From the cell containing the given text, extract its center point as [x, y] coordinate. 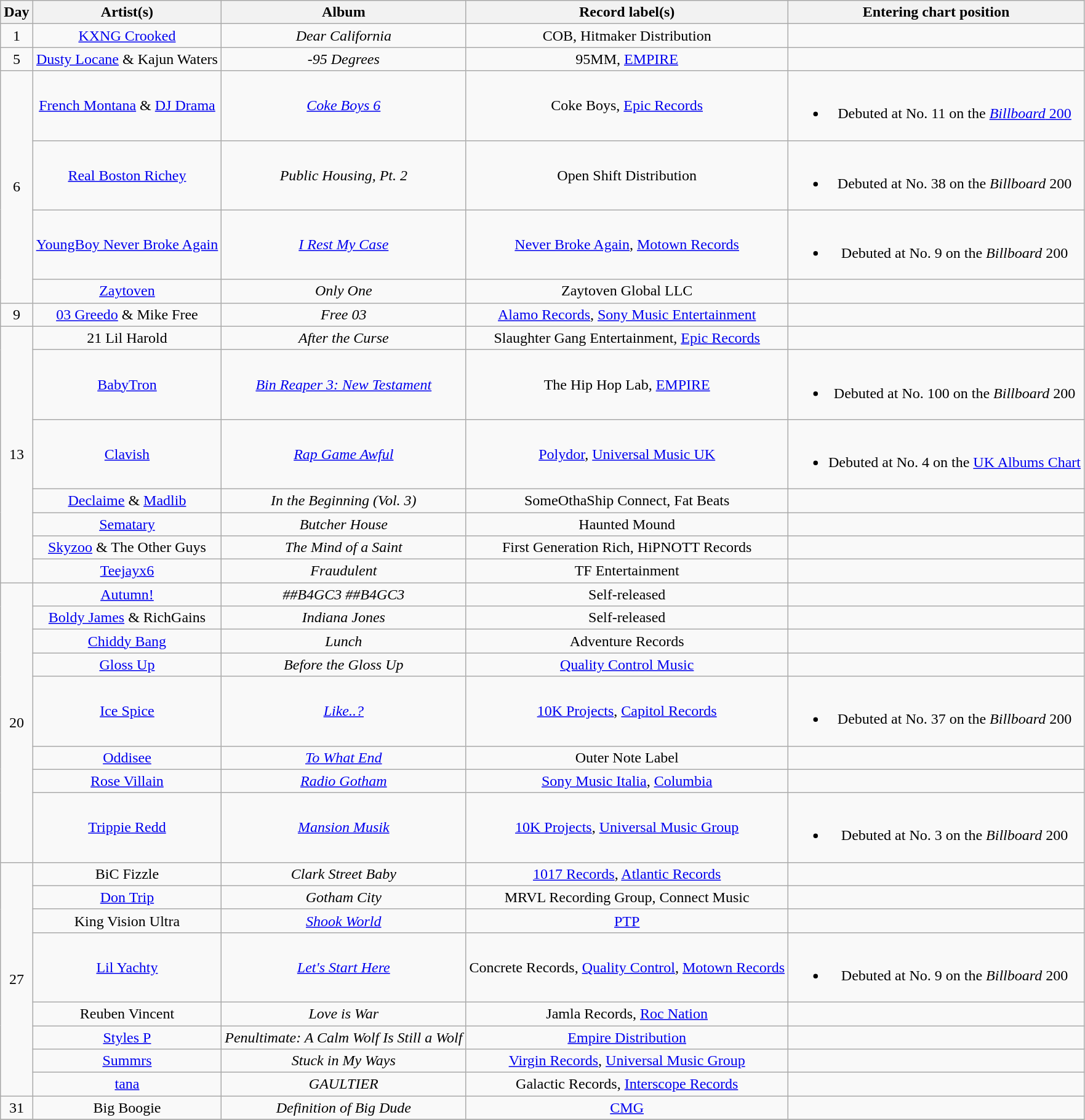
CMG [627, 1108]
Zaytoven Global LLC [627, 291]
Empire Distribution [627, 1037]
Rap Game Awful [343, 454]
Declaime & Madlib [127, 500]
Radio Gotham [343, 781]
tana [127, 1084]
Bin Reaper 3: New Testament [343, 384]
Slaughter Gang Entertainment, Epic Records [627, 338]
95MM, EMPIRE [627, 59]
Coke Boys 6 [343, 106]
Clavish [127, 454]
After the Curse [343, 338]
Summrs [127, 1061]
Indiana Jones [343, 618]
5 [17, 59]
MRVL Recording Group, Connect Music [627, 897]
Galactic Records, Interscope Records [627, 1084]
Dear California [343, 36]
Like..? [343, 711]
Debuted at No. 4 on the UK Albums Chart [937, 454]
SomeOthaShip Connect, Fat Beats [627, 500]
Outer Note Label [627, 758]
Public Housing, Pt. 2 [343, 175]
TF Entertainment [627, 571]
03 Greedo & Mike Free [127, 314]
20 [17, 722]
-95 Degrees [343, 59]
YoungBoy Never Broke Again [127, 245]
Stuck in My Ways [343, 1061]
Lil Yachty [127, 967]
In the Beginning (Vol. 3) [343, 500]
1017 Records, Atlantic Records [627, 874]
Never Broke Again, Motown Records [627, 245]
1 [17, 36]
Ice Spice [127, 711]
Love is War [343, 1014]
Fraudulent [343, 571]
Clark Street Baby [343, 874]
10K Projects, Capitol Records [627, 711]
Autumn! [127, 594]
Jamla Records, Roc Nation [627, 1014]
Concrete Records, Quality Control, Motown Records [627, 967]
Big Boogie [127, 1108]
Alamo Records, Sony Music Entertainment [627, 314]
Zaytoven [127, 291]
Gloss Up [127, 665]
I Rest My Case [343, 245]
The Mind of a Saint [343, 548]
Penultimate: A Calm Wolf Is Still a Wolf [343, 1037]
The Hip Hop Lab, EMPIRE [627, 384]
Definition of Big Dude [343, 1108]
Sematary [127, 524]
Debuted at No. 100 on the Billboard 200 [937, 384]
Debuted at No. 11 on the Billboard 200 [937, 106]
First Generation Rich, HiPNOTT Records [627, 548]
Debuted at No. 3 on the Billboard 200 [937, 827]
27 [17, 979]
31 [17, 1108]
Shook World [343, 921]
French Montana & DJ Drama [127, 106]
21 Lil Harold [127, 338]
Day [17, 12]
Butcher House [343, 524]
Don Trip [127, 897]
Entering chart position [937, 12]
Reuben Vincent [127, 1014]
Open Shift Distribution [627, 175]
PTP [627, 921]
10K Projects, Universal Music Group [627, 827]
Debuted at No. 37 on the Billboard 200 [937, 711]
Real Boston Richey [127, 175]
Let's Start Here [343, 967]
Quality Control Music [627, 665]
Boldy James & RichGains [127, 618]
Album [343, 12]
Haunted Mound [627, 524]
To What End [343, 758]
Sony Music Italia, Columbia [627, 781]
Lunch [343, 641]
13 [17, 454]
Trippie Redd [127, 827]
Only One [343, 291]
KXNG Crooked [127, 36]
Dusty Locane & Kajun Waters [127, 59]
Skyzoo & The Other Guys [127, 548]
Debuted at No. 38 on the Billboard 200 [937, 175]
Virgin Records, Universal Music Group [627, 1061]
Free 03 [343, 314]
Adventure Records [627, 641]
Oddisee [127, 758]
Styles P [127, 1037]
BiC Fizzle [127, 874]
9 [17, 314]
##B4GC3 ##B4GC3 [343, 594]
Teejayx6 [127, 571]
GAULTIER [343, 1084]
6 [17, 187]
Chiddy Bang [127, 641]
Polydor, Universal Music UK [627, 454]
Coke Boys, Epic Records [627, 106]
Record label(s) [627, 12]
Mansion Musik [343, 827]
King Vision Ultra [127, 921]
Gotham City [343, 897]
Rose Villain [127, 781]
COB, Hitmaker Distribution [627, 36]
BabyTron [127, 384]
Before the Gloss Up [343, 665]
Artist(s) [127, 12]
